Scan for the cell matching the given text and deliver its [x, y] coordinate at center. 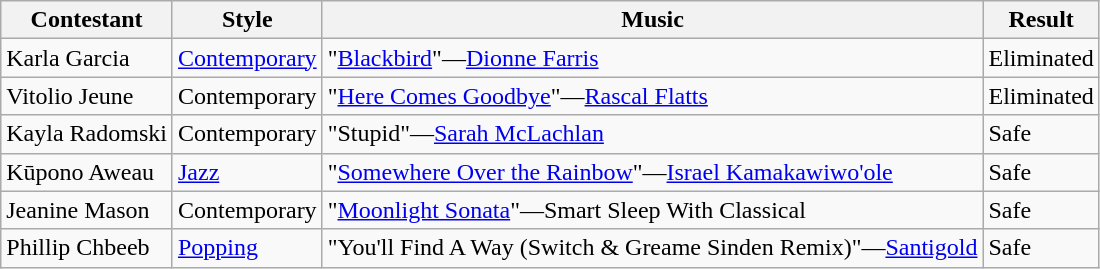
"Moonlight Sonata"—Smart Sleep With Classical [652, 210]
Popping [247, 248]
"Here Comes Goodbye"—Rascal Flatts [652, 96]
Jeanine Mason [87, 210]
Karla Garcia [87, 58]
Style [247, 20]
"Somewhere Over the Rainbow"—Israel Kamakawiwo'ole [652, 172]
"You'll Find A Way (Switch & Greame Sinden Remix)"—Santigold [652, 248]
Phillip Chbeeb [87, 248]
Jazz [247, 172]
"Stupid"—Sarah McLachlan [652, 134]
Contestant [87, 20]
"Blackbird"—Dionne Farris [652, 58]
Vitolio Jeune [87, 96]
Music [652, 20]
Kūpono Aweau [87, 172]
Result [1041, 20]
Kayla Radomski [87, 134]
